Return [X, Y] of the center of cell containing provided text 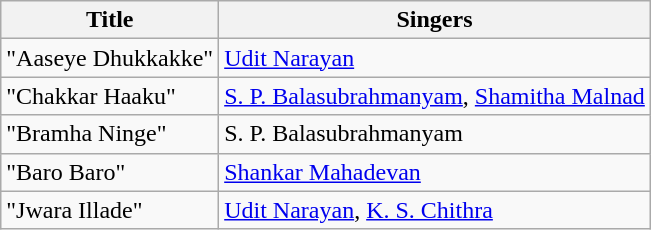
"Chakkar Haaku" [110, 96]
"Aaseye Dhukkakke" [110, 58]
Singers [435, 20]
Udit Narayan [435, 58]
"Jwara Illade" [110, 210]
Shankar Mahadevan [435, 172]
S. P. Balasubrahmanyam [435, 134]
Title [110, 20]
"Baro Baro" [110, 172]
S. P. Balasubrahmanyam, Shamitha Malnad [435, 96]
"Bramha Ninge" [110, 134]
Udit Narayan, K. S. Chithra [435, 210]
